Return the (x, y) coordinate for the center point of the cell that contains the specified text.  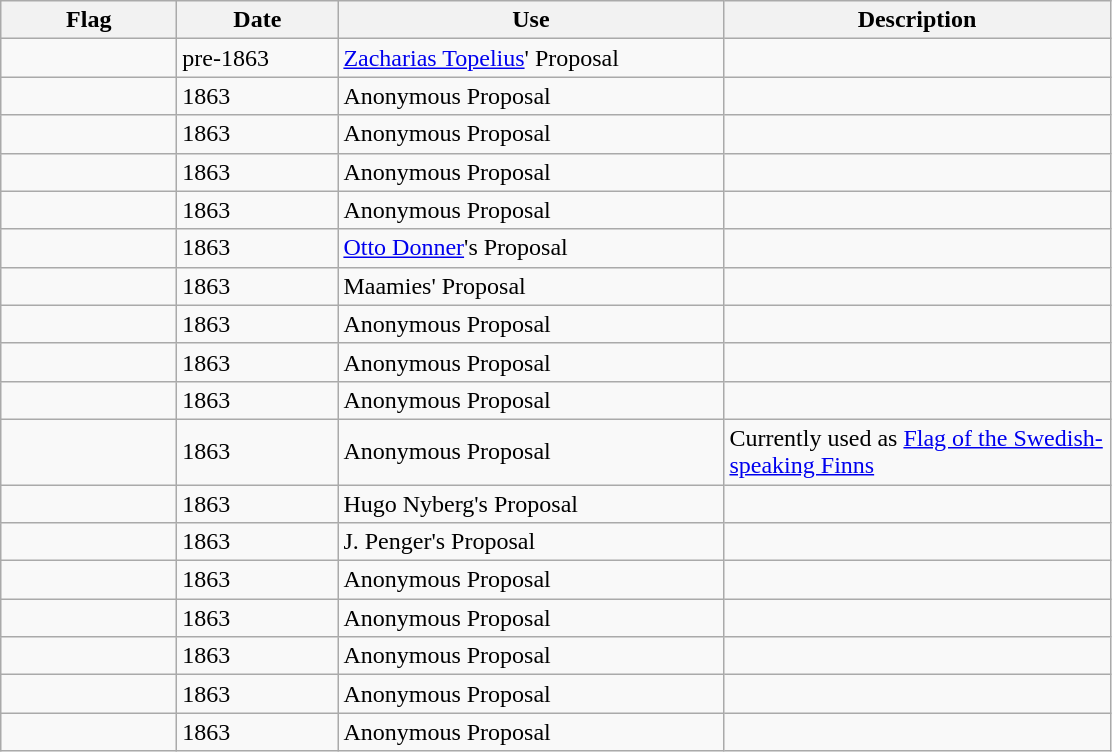
Otto Donner's Proposal (531, 248)
J. Penger's Proposal (531, 542)
Date (258, 20)
Flag (89, 20)
Zacharias Topelius' Proposal (531, 58)
Use (531, 20)
pre-1863 (258, 58)
Currently used as Flag of the Swedish-speaking Finns (917, 452)
Description (917, 20)
Maamies' Proposal (531, 286)
Hugo Nyberg's Proposal (531, 503)
